Output the [X, Y] coordinate of the center of the cell containing the given text.  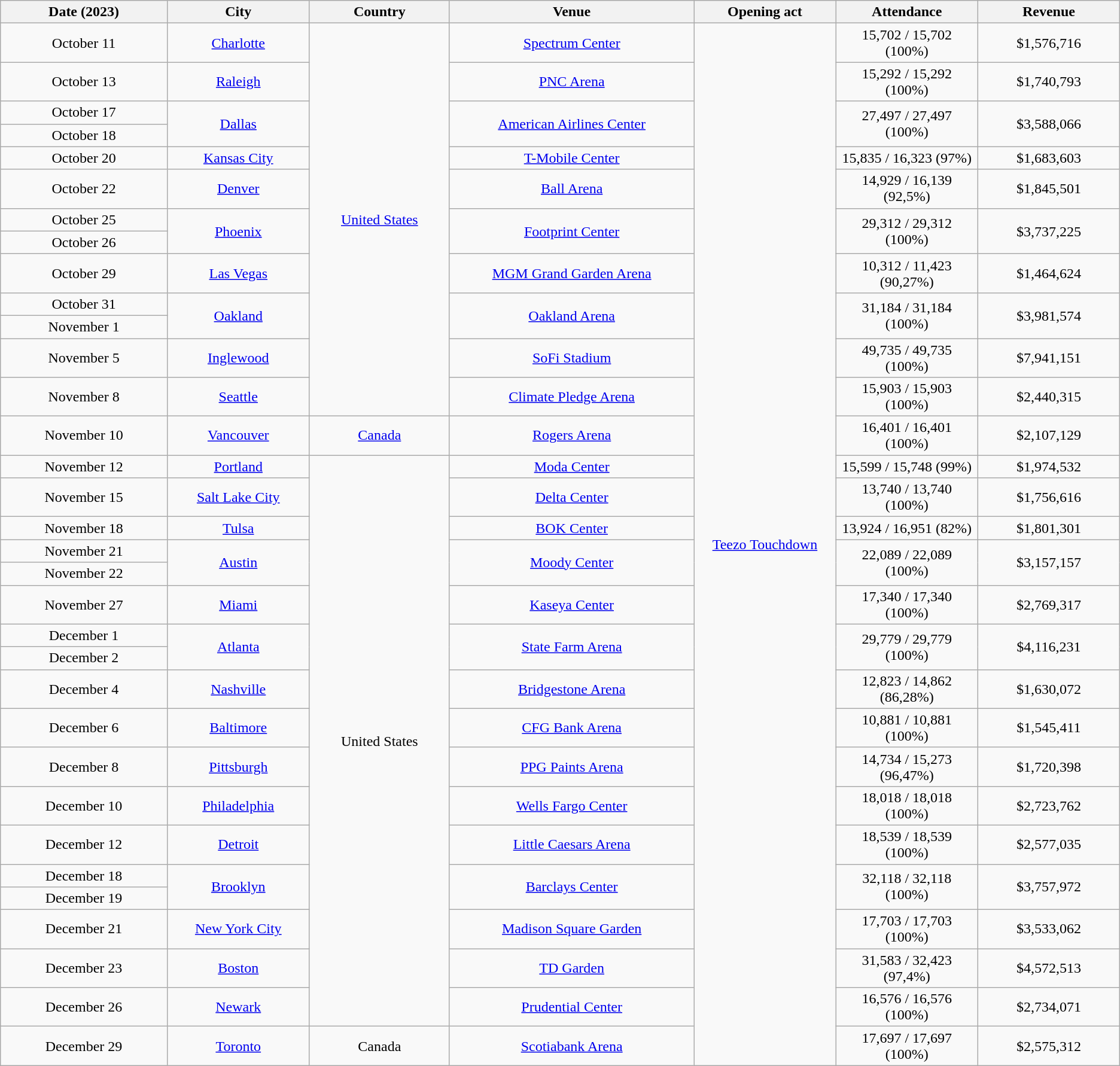
Opening act [765, 12]
PNC Arena [571, 81]
15,903 / 15,903 (100%) [907, 397]
Teezo Touchdown [765, 544]
December 23 [84, 968]
Ball Arena [571, 189]
13,924 / 16,951 (82%) [907, 528]
Kansas City [238, 158]
$4,572,513 [1049, 968]
TD Garden [571, 968]
BOK Center [571, 528]
Phoenix [238, 231]
Madison Square Garden [571, 930]
December 8 [84, 767]
Country [379, 12]
November 5 [84, 358]
14,734 / 15,273 (96,47%) [907, 767]
Kaseya Center [571, 604]
October 11 [84, 43]
Charlotte [238, 43]
15,835 / 16,323 (97%) [907, 158]
Little Caesars Arena [571, 845]
29,779 / 29,779 (100%) [907, 647]
$2,107,129 [1049, 435]
Inglewood [238, 358]
18,539 / 18,539 (100%) [907, 845]
$2,440,315 [1049, 397]
Footprint Center [571, 231]
22,089 / 22,089 (100%) [907, 562]
31,184 / 31,184 (100%) [907, 315]
Moda Center [571, 467]
Raleigh [238, 81]
November 18 [84, 528]
17,697 / 17,697 (100%) [907, 1046]
October 22 [84, 189]
$1,545,411 [1049, 727]
Barclays Center [571, 887]
October 26 [84, 242]
27,497 / 27,497 (100%) [907, 124]
December 1 [84, 635]
December 12 [84, 845]
Prudential Center [571, 1007]
November 22 [84, 574]
$3,533,062 [1049, 930]
$1,576,716 [1049, 43]
$1,845,501 [1049, 189]
Boston [238, 968]
SoFi Stadium [571, 358]
New York City [238, 930]
American Airlines Center [571, 124]
Oakland Arena [571, 315]
12,823 / 14,862 (86,28%) [907, 689]
Seattle [238, 397]
$3,981,574 [1049, 315]
October 29 [84, 273]
Atlanta [238, 647]
City [238, 12]
Newark [238, 1007]
$1,464,624 [1049, 273]
Date (2023) [84, 12]
13,740 / 13,740 (100%) [907, 498]
Philadelphia [238, 805]
November 21 [84, 551]
October 20 [84, 158]
14,929 / 16,139 (92,5%) [907, 189]
32,118 / 32,118 (100%) [907, 887]
Spectrum Center [571, 43]
Venue [571, 12]
$1,630,072 [1049, 689]
15,599 / 15,748 (99%) [907, 467]
December 21 [84, 930]
$1,801,301 [1049, 528]
December 10 [84, 805]
December 26 [84, 1007]
December 18 [84, 875]
Vancouver [238, 435]
Scotiabank Arena [571, 1046]
$1,974,532 [1049, 467]
Dallas [238, 124]
$2,577,035 [1049, 845]
49,735 / 49,735 (100%) [907, 358]
18,018 / 18,018 (100%) [907, 805]
10,312 / 11,423 (90,27%) [907, 273]
Las Vegas [238, 273]
MGM Grand Garden Arena [571, 273]
Denver [238, 189]
October 13 [84, 81]
31,583 / 32,423 (97,4%) [907, 968]
$7,941,151 [1049, 358]
December 29 [84, 1046]
15,292 / 15,292 (100%) [907, 81]
November 1 [84, 327]
Attendance [907, 12]
$1,683,603 [1049, 158]
Salt Lake City [238, 498]
October 25 [84, 220]
$2,769,317 [1049, 604]
$3,757,972 [1049, 887]
December 6 [84, 727]
Baltimore [238, 727]
November 12 [84, 467]
Tulsa [238, 528]
December 2 [84, 658]
$2,723,762 [1049, 805]
$2,575,312 [1049, 1046]
Nashville [238, 689]
Pittsburgh [238, 767]
16,401 / 16,401 (100%) [907, 435]
10,881 / 10,881 (100%) [907, 727]
December 4 [84, 689]
Rogers Arena [571, 435]
17,703 / 17,703 (100%) [907, 930]
Climate Pledge Arena [571, 397]
PPG Paints Arena [571, 767]
$2,734,071 [1049, 1007]
$1,740,793 [1049, 81]
T-Mobile Center [571, 158]
October 31 [84, 304]
Brooklyn [238, 887]
Miami [238, 604]
15,702 / 15,702 (100%) [907, 43]
Delta Center [571, 498]
17,340 / 17,340 (100%) [907, 604]
Moody Center [571, 562]
29,312 / 29,312 (100%) [907, 231]
Oakland [238, 315]
November 10 [84, 435]
November 8 [84, 397]
Detroit [238, 845]
State Farm Arena [571, 647]
October 18 [84, 135]
$4,116,231 [1049, 647]
$1,720,398 [1049, 767]
CFG Bank Arena [571, 727]
$3,157,157 [1049, 562]
$3,588,066 [1049, 124]
Revenue [1049, 12]
Wells Fargo Center [571, 805]
October 17 [84, 112]
November 27 [84, 604]
December 19 [84, 899]
$3,737,225 [1049, 231]
Austin [238, 562]
Toronto [238, 1046]
16,576 / 16,576 (100%) [907, 1007]
Portland [238, 467]
$1,756,616 [1049, 498]
November 15 [84, 498]
Bridgestone Arena [571, 689]
